Detect which cell encompasses the target text, then output its [x, y] center coordinate. 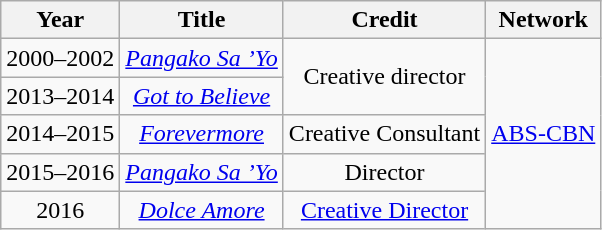
ABS-CBN [544, 134]
2014–2015 [60, 134]
Creative Director [384, 210]
Network [544, 20]
Creative director [384, 77]
2015–2016 [60, 172]
Got to Believe [202, 96]
Dolce Amore [202, 210]
Director [384, 172]
Creative Consultant [384, 134]
2016 [60, 210]
Year [60, 20]
2000–2002 [60, 58]
Title [202, 20]
Credit [384, 20]
Forevermore [202, 134]
2013–2014 [60, 96]
